From the cell containing the given text, extract its center point as [X, Y] coordinate. 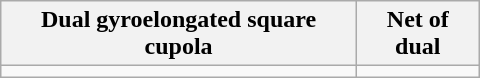
Dual gyroelongated square cupola [179, 34]
Net of dual [418, 34]
